Determine the [X, Y] coordinate at the center of the cell enclosing the given text.  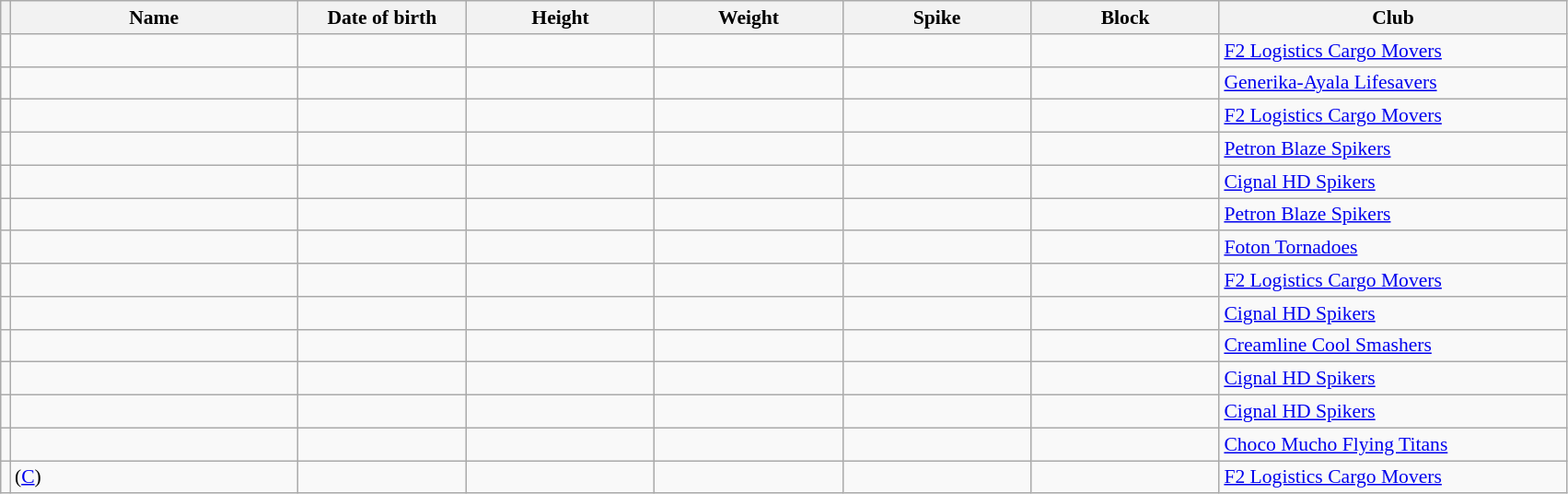
(C) [155, 477]
Block [1125, 18]
Creamline Cool Smashers [1392, 346]
Date of birth [381, 18]
Name [155, 18]
Weight [749, 18]
Spike [937, 18]
Generika-Ayala Lifesavers [1392, 83]
Foton Tornadoes [1392, 248]
Height [560, 18]
Club [1392, 18]
Choco Mucho Flying Titans [1392, 444]
